Scan for the cell matching the given text and deliver its (X, Y) coordinate at center. 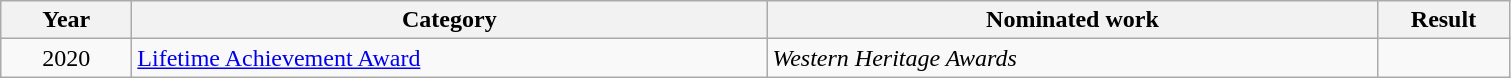
Lifetime Achievement Award (450, 58)
2020 (66, 58)
Western Heritage Awards (1072, 58)
Nominated work (1072, 20)
Result (1444, 20)
Year (66, 20)
Category (450, 20)
